From the cell containing the given text, extract its center point as [x, y] coordinate. 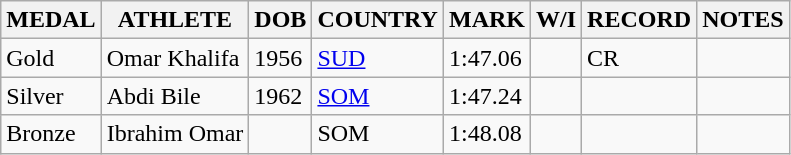
Ibrahim Omar [175, 134]
1962 [280, 96]
NOTES [743, 20]
Gold [51, 58]
Abdi Bile [175, 96]
1956 [280, 58]
MARK [486, 20]
CR [640, 58]
Silver [51, 96]
MEDAL [51, 20]
1:48.08 [486, 134]
SUD [378, 58]
ATHLETE [175, 20]
DOB [280, 20]
Bronze [51, 134]
1:47.24 [486, 96]
W/I [556, 20]
Omar Khalifa [175, 58]
RECORD [640, 20]
COUNTRY [378, 20]
1:47.06 [486, 58]
